Pinpoint the cell where the given text exists, returning its [X, Y] midpoint coordinate. 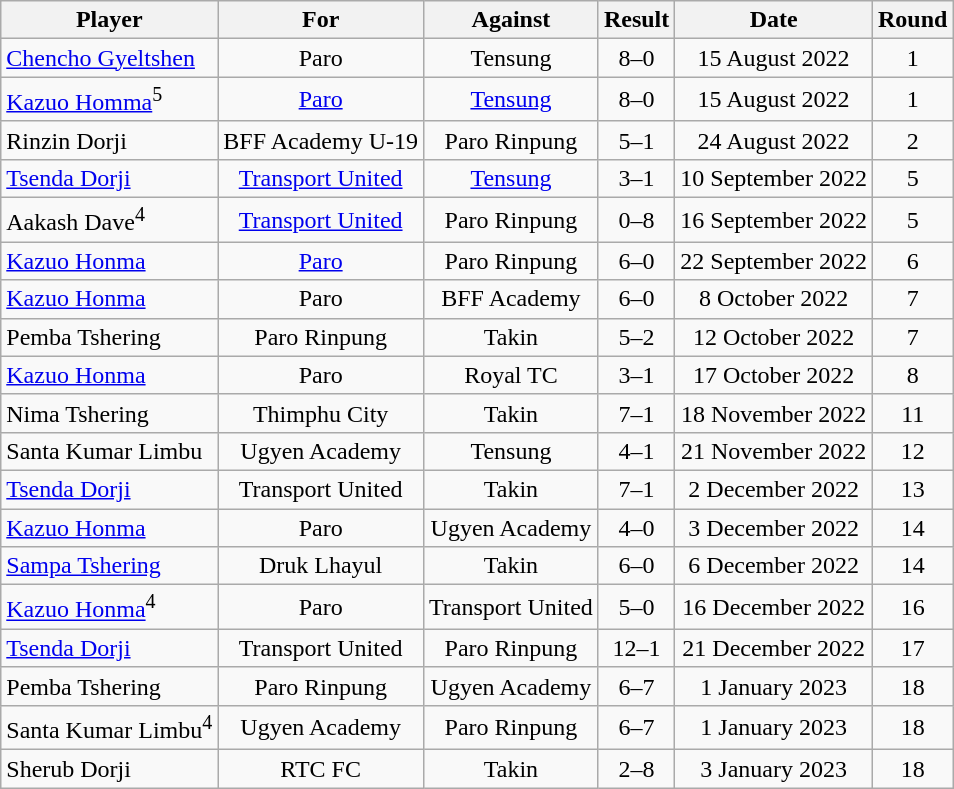
Royal TC [512, 375]
Player [110, 20]
For [321, 20]
2–8 [636, 769]
4–1 [636, 451]
10 September 2022 [774, 178]
22 September 2022 [774, 261]
5–0 [636, 608]
Date [774, 20]
Aakash Dave4 [110, 220]
Kazuo Homma5 [110, 100]
Kazuo Honma4 [110, 608]
Santa Kumar Limbu [110, 451]
Round [912, 20]
BFF Academy U-19 [321, 140]
Sampa Tshering [110, 566]
Result [636, 20]
11 [912, 413]
24 August 2022 [774, 140]
Against [512, 20]
18 November 2022 [774, 413]
16 September 2022 [774, 220]
17 October 2022 [774, 375]
16 [912, 608]
2 December 2022 [774, 489]
Rinzin Dorji [110, 140]
6 December 2022 [774, 566]
16 December 2022 [774, 608]
4–0 [636, 528]
12 October 2022 [774, 337]
12 [912, 451]
3 January 2023 [774, 769]
13 [912, 489]
Thimphu City [321, 413]
0–8 [636, 220]
5–1 [636, 140]
Chencho Gyeltshen [110, 58]
6 [912, 261]
Sherub Dorji [110, 769]
8 [912, 375]
21 December 2022 [774, 648]
3 December 2022 [774, 528]
2 [912, 140]
Nima Tshering [110, 413]
Santa Kumar Limbu4 [110, 728]
5–2 [636, 337]
RTC FC [321, 769]
Druk Lhayul [321, 566]
17 [912, 648]
8 October 2022 [774, 299]
21 November 2022 [774, 451]
12–1 [636, 648]
BFF Academy [512, 299]
